Extract the (x, y) coordinate from the center of the cell holding the provided text.  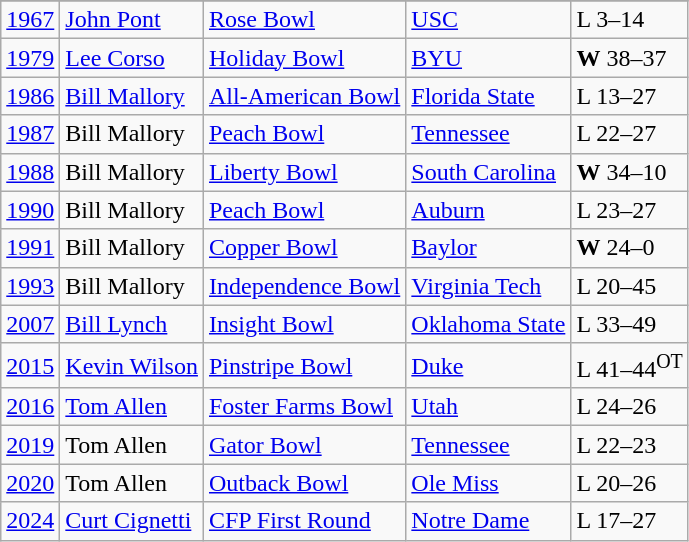
2020 (30, 483)
1967 (30, 20)
Notre Dame (488, 521)
Gator Bowl (304, 445)
L 33–49 (630, 324)
Virginia Tech (488, 286)
2015 (30, 366)
L 24–26 (630, 407)
L 13–27 (630, 96)
Independence Bowl (304, 286)
L 22–23 (630, 445)
Oklahoma State (488, 324)
2016 (30, 407)
Foster Farms Bowl (304, 407)
1993 (30, 286)
All-American Bowl (304, 96)
L 23–27 (630, 210)
1987 (30, 134)
Liberty Bowl (304, 172)
Lee Corso (132, 58)
Curt Cignetti (132, 521)
1990 (30, 210)
Utah (488, 407)
L 22–27 (630, 134)
Auburn (488, 210)
Florida State (488, 96)
2019 (30, 445)
Outback Bowl (304, 483)
W 38–37 (630, 58)
1979 (30, 58)
1991 (30, 248)
W 34–10 (630, 172)
USC (488, 20)
L 20–45 (630, 286)
Bill Lynch (132, 324)
Pinstripe Bowl (304, 366)
BYU (488, 58)
2007 (30, 324)
South Carolina (488, 172)
L 17–27 (630, 521)
Duke (488, 366)
Baylor (488, 248)
L 41–44OT (630, 366)
Rose Bowl (304, 20)
Kevin Wilson (132, 366)
CFP First Round (304, 521)
John Pont (132, 20)
2024 (30, 521)
W 24–0 (630, 248)
1986 (30, 96)
Copper Bowl (304, 248)
L 20–26 (630, 483)
L 3–14 (630, 20)
1988 (30, 172)
Ole Miss (488, 483)
Holiday Bowl (304, 58)
Insight Bowl (304, 324)
